Find where the given text appears and provide that cell's center as (x, y) coordinate. 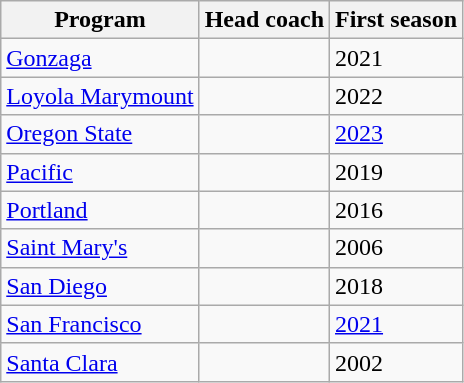
Pacific (100, 172)
Santa Clara (100, 362)
San Francisco (100, 324)
Saint Mary's (100, 248)
2023 (396, 134)
2018 (396, 286)
2016 (396, 210)
Gonzaga (100, 58)
San Diego (100, 286)
2006 (396, 248)
Head coach (264, 20)
2019 (396, 172)
Oregon State (100, 134)
Loyola Marymount (100, 96)
Portland (100, 210)
2022 (396, 96)
Program (100, 20)
2002 (396, 362)
First season (396, 20)
